Search for the cell housing the specified text and yield its [x, y] center coordinate. 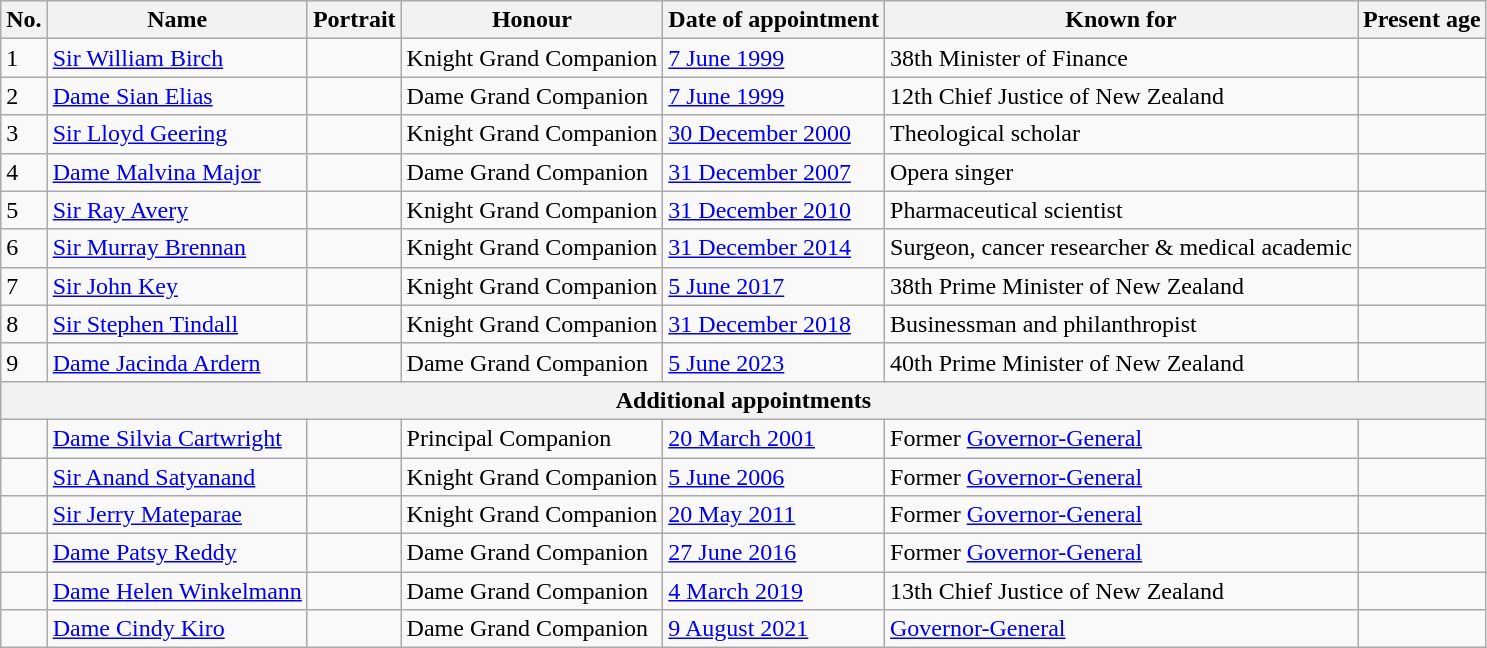
6 [24, 248]
Pharmaceutical scientist [1122, 210]
8 [24, 324]
Name [177, 20]
20 May 2011 [774, 515]
9 August 2021 [774, 629]
Sir Stephen Tindall [177, 324]
2 [24, 96]
Dame Helen Winkelmann [177, 591]
Businessman and philanthropist [1122, 324]
5 June 2023 [774, 362]
Sir Lloyd Geering [177, 134]
Dame Sian Elias [177, 96]
7 [24, 286]
Dame Patsy Reddy [177, 553]
Sir John Key [177, 286]
Sir Anand Satyanand [177, 477]
5 [24, 210]
9 [24, 362]
12th Chief Justice of New Zealand [1122, 96]
4 March 2019 [774, 591]
Sir William Birch [177, 58]
Date of appointment [774, 20]
13th Chief Justice of New Zealand [1122, 591]
31 December 2018 [774, 324]
40th Prime Minister of New Zealand [1122, 362]
27 June 2016 [774, 553]
No. [24, 20]
5 June 2017 [774, 286]
Portrait [354, 20]
Dame Cindy Kiro [177, 629]
31 December 2007 [774, 172]
Honour [532, 20]
Dame Malvina Major [177, 172]
Sir Jerry Mateparae [177, 515]
31 December 2014 [774, 248]
1 [24, 58]
Sir Murray Brennan [177, 248]
5 June 2006 [774, 477]
31 December 2010 [774, 210]
20 March 2001 [774, 438]
3 [24, 134]
4 [24, 172]
Governor-General [1122, 629]
Sir Ray Avery [177, 210]
Dame Silvia Cartwright [177, 438]
Dame Jacinda Ardern [177, 362]
30 December 2000 [774, 134]
Surgeon, cancer researcher & medical academic [1122, 248]
Known for [1122, 20]
38th Minister of Finance [1122, 58]
Additional appointments [744, 400]
Theological scholar [1122, 134]
Opera singer [1122, 172]
38th Prime Minister of New Zealand [1122, 286]
Principal Companion [532, 438]
Present age [1422, 20]
